Capture the cell that displays the provided text and extract its (X, Y) central coordinate. 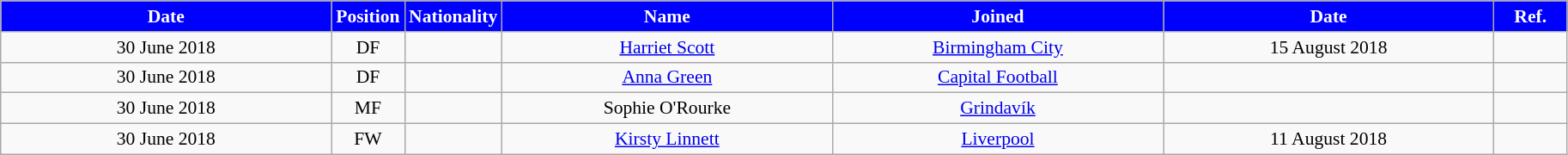
Grindavík (998, 108)
Nationality (453, 16)
Ref. (1530, 16)
Anna Green (666, 77)
11 August 2018 (1329, 139)
MF (368, 108)
Capital Football (998, 77)
Liverpool (998, 139)
FW (368, 139)
Kirsty Linnett (666, 139)
Sophie O'Rourke (666, 108)
Harriet Scott (666, 47)
Joined (998, 16)
15 August 2018 (1329, 47)
Birmingham City (998, 47)
Position (368, 16)
Name (666, 16)
